Provide the [x, y] coordinate of the cell's center where the given text is located.  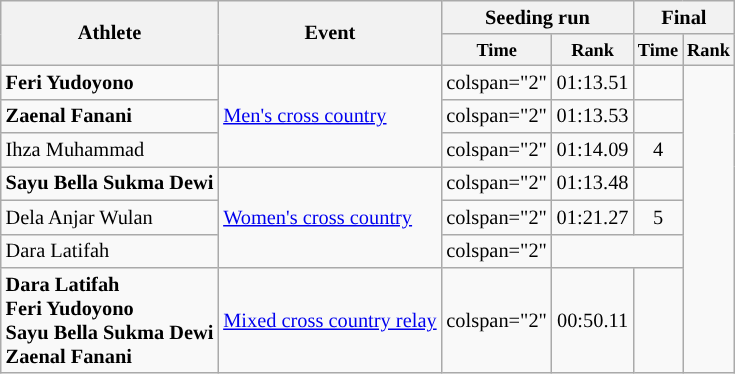
Feri Yudoyono [110, 82]
01:21.27 [593, 217]
01:14.09 [593, 150]
Dara Latifah [110, 251]
4 [658, 150]
Women's cross country [330, 216]
5 [658, 217]
Event [330, 32]
Sayu Bella Sukma Dewi [110, 183]
Mixed cross country relay [330, 320]
01:13.48 [593, 183]
00:50.11 [593, 320]
Athlete [110, 32]
01:13.51 [593, 82]
Final [684, 17]
Dara LatifahFeri YudoyonoSayu Bella Sukma DewiZaenal Fanani [110, 320]
Seeding run [537, 17]
Ihza Muhammad [110, 150]
Zaenal Fanani [110, 116]
Dela Anjar Wulan [110, 217]
Men's cross country [330, 116]
01:13.53 [593, 116]
